Return the (X, Y) coordinate for the center point of the cell that contains the specified text.  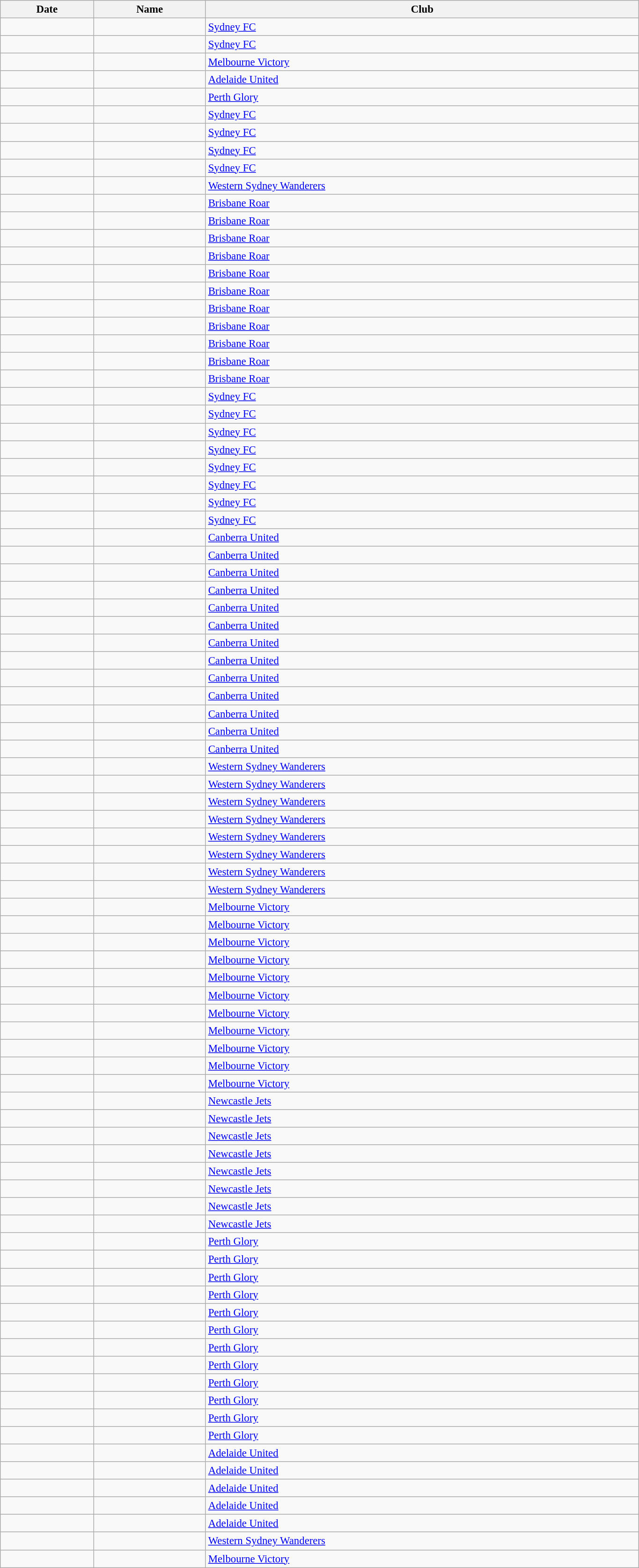
Name (150, 9)
Club (422, 9)
Date (47, 9)
